Return the [X, Y] coordinate for the center point of the cell that contains the specified text.  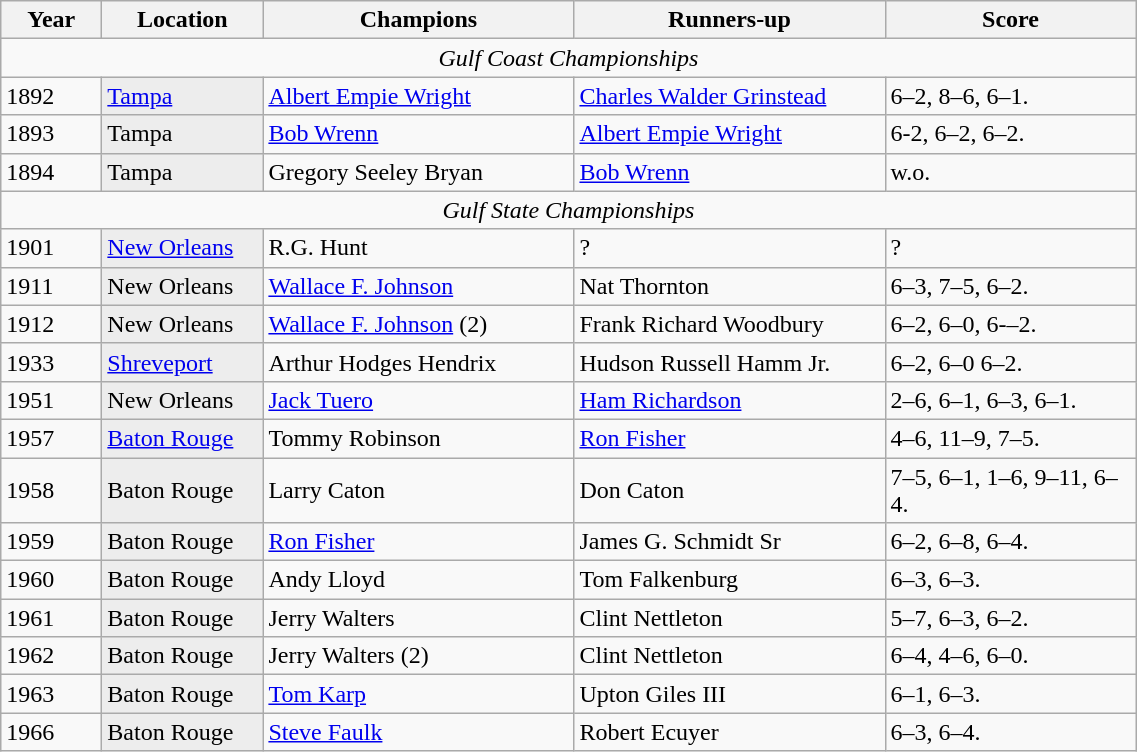
6–4, 4–6, 6–0. [1010, 656]
Andy Lloyd [418, 580]
1894 [52, 172]
6–3, 6–4. [1010, 732]
Steve Faulk [418, 732]
R.G. Hunt [418, 248]
Score [1010, 20]
6–3, 7–5, 6–2. [1010, 286]
Wallace F. Johnson (2) [418, 324]
5–7, 6–3, 6–2. [1010, 618]
Upton Giles III [730, 694]
Don Caton [730, 490]
1962 [52, 656]
1960 [52, 580]
Location [182, 20]
Ham Richardson [730, 400]
1966 [52, 732]
Gregory Seeley Bryan [418, 172]
Hudson Russell Hamm Jr. [730, 362]
Shreveport [182, 362]
1911 [52, 286]
Tom Falkenburg [730, 580]
2–6, 6–1, 6–3, 6–1. [1010, 400]
6–2, 6–0, 6-–2. [1010, 324]
1912 [52, 324]
Charles Walder Grinstead [730, 96]
6-2, 6–2, 6–2. [1010, 134]
Year [52, 20]
1957 [52, 438]
Nat Thornton [730, 286]
1933 [52, 362]
1901 [52, 248]
4–6, 11–9, 7–5. [1010, 438]
w.o. [1010, 172]
Tom Karp [418, 694]
Tommy Robinson [418, 438]
Jack Tuero [418, 400]
1958 [52, 490]
Wallace F. Johnson [418, 286]
1963 [52, 694]
6–3, 6–3. [1010, 580]
Robert Ecuyer [730, 732]
1961 [52, 618]
1892 [52, 96]
6–2, 6–0 6–2. [1010, 362]
6–2, 6–8, 6–4. [1010, 542]
Runners-up [730, 20]
1951 [52, 400]
Jerry Walters [418, 618]
James G. Schmidt Sr [730, 542]
6–1, 6–3. [1010, 694]
7–5, 6–1, 1–6, 9–11, 6–4. [1010, 490]
1893 [52, 134]
Gulf State Championships [568, 210]
Frank Richard Woodbury [730, 324]
Champions [418, 20]
Gulf Coast Championships [568, 58]
6–2, 8–6, 6–1. [1010, 96]
Jerry Walters (2) [418, 656]
1959 [52, 542]
Larry Caton [418, 490]
Arthur Hodges Hendrix [418, 362]
